Pinpoint the cell where the given text exists, returning its [X, Y] midpoint coordinate. 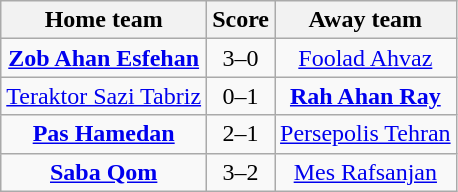
0–1 [241, 96]
Away team [366, 20]
3–2 [241, 172]
Pas Hamedan [104, 134]
Score [241, 20]
Home team [104, 20]
Rah Ahan Ray [366, 96]
Zob Ahan Esfehan [104, 58]
2–1 [241, 134]
Mes Rafsanjan [366, 172]
Foolad Ahvaz [366, 58]
Persepolis Tehran [366, 134]
3–0 [241, 58]
Teraktor Sazi Tabriz [104, 96]
Saba Qom [104, 172]
